From the cell containing the given text, extract its center point as [x, y] coordinate. 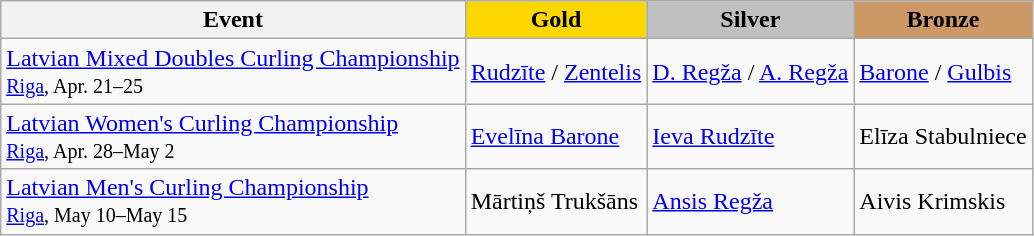
Latvian Mixed Doubles Curling Championship Riga, Apr. 21–25 [233, 72]
Rudzīte / Zentelis [556, 72]
Silver [750, 20]
Latvian Men's Curling Championship Riga, May 10–May 15 [233, 202]
Mārtiņš Trukšāns [556, 202]
Aivis Krimskis [943, 202]
Barone / Gulbis [943, 72]
Ieva Rudzīte [750, 136]
D. Regža / A. Regža [750, 72]
Gold [556, 20]
Evelīna Barone [556, 136]
Bronze [943, 20]
Elīza Stabulniece [943, 136]
Event [233, 20]
Ansis Regža [750, 202]
Latvian Women's Curling Championship Riga, Apr. 28–May 2 [233, 136]
